Find where the given text appears and provide that cell's center as [X, Y] coordinate. 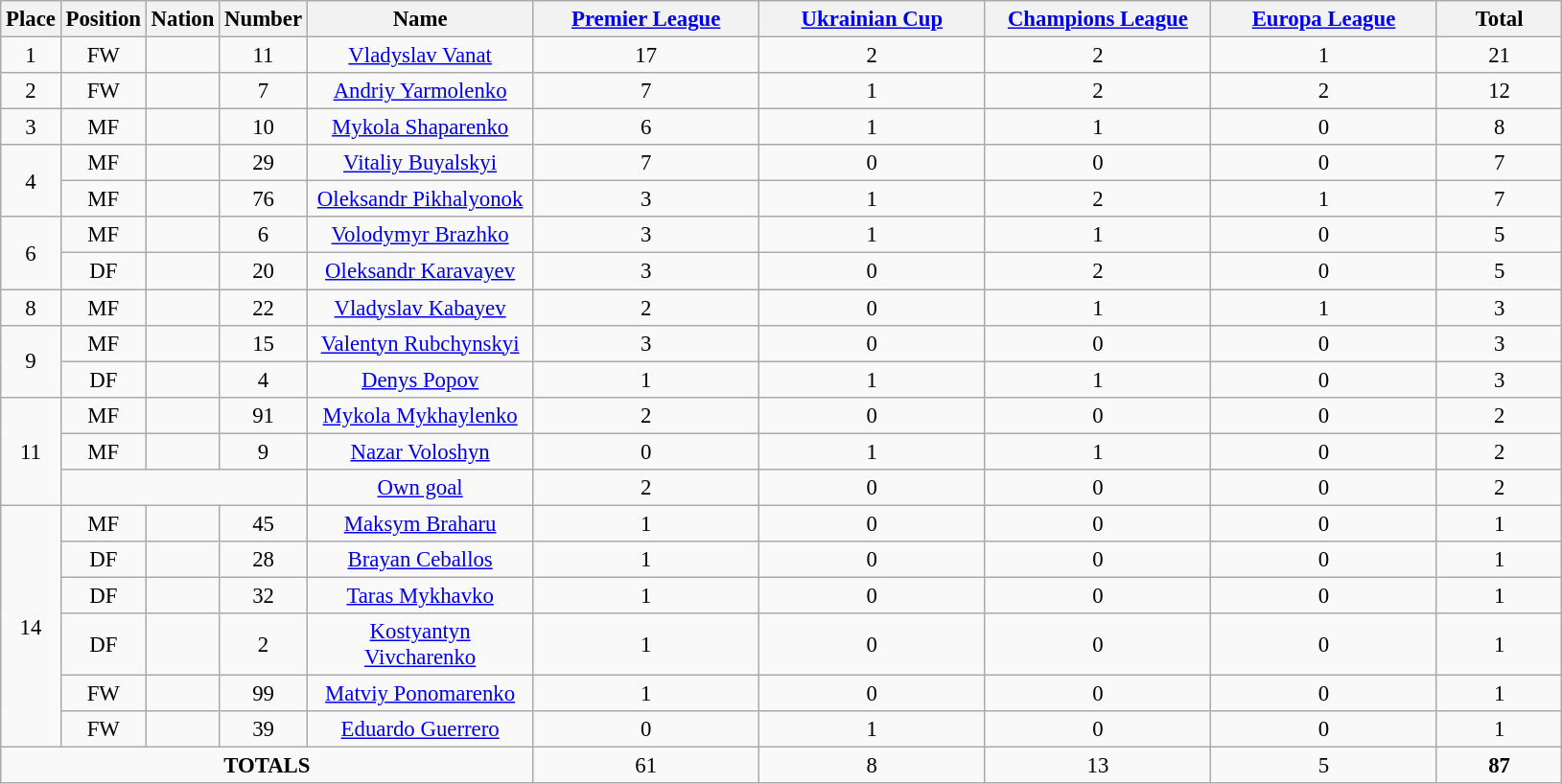
99 [264, 694]
Volodymyr Brazhko [420, 235]
10 [264, 127]
21 [1500, 56]
Taras Mykhavko [420, 595]
Eduardo Guerrero [420, 729]
Number [264, 19]
12 [1500, 91]
45 [264, 523]
87 [1500, 766]
Oleksandr Pikhalyonok [420, 199]
TOTALS [267, 766]
Mykola Mykhaylenko [420, 415]
Valentyn Rubchynskyi [420, 343]
29 [264, 163]
Nazar Voloshyn [420, 451]
61 [646, 766]
Denys Popov [420, 380]
Place [31, 19]
Mykola Shaparenko [420, 127]
Total [1500, 19]
20 [264, 271]
Andriy Yarmolenko [420, 91]
Name [420, 19]
Own goal [420, 488]
91 [264, 415]
Europa League [1324, 19]
Vitaliy Buyalskyi [420, 163]
14 [31, 627]
15 [264, 343]
Oleksandr Karavayev [420, 271]
Matviy Ponomarenko [420, 694]
13 [1098, 766]
Premier League [646, 19]
28 [264, 560]
Ukrainian Cup [873, 19]
22 [264, 308]
Champions League [1098, 19]
Nation [182, 19]
Maksym Braharu [420, 523]
39 [264, 729]
32 [264, 595]
Brayan Ceballos [420, 560]
Kostyantyn Vivcharenko [420, 644]
Position [104, 19]
Vladyslav Kabayev [420, 308]
17 [646, 56]
76 [264, 199]
Vladyslav Vanat [420, 56]
